Locate the cell with the specified text and output its [X, Y] center coordinate. 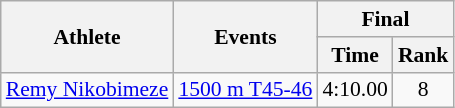
Events [245, 36]
Time [354, 55]
4:10.00 [354, 90]
1500 m T45-46 [245, 90]
Athlete [88, 36]
Final [385, 19]
Rank [424, 55]
Remy Nikobimeze [88, 90]
8 [424, 90]
